Locate the cell with the specified text and output its [x, y] center coordinate. 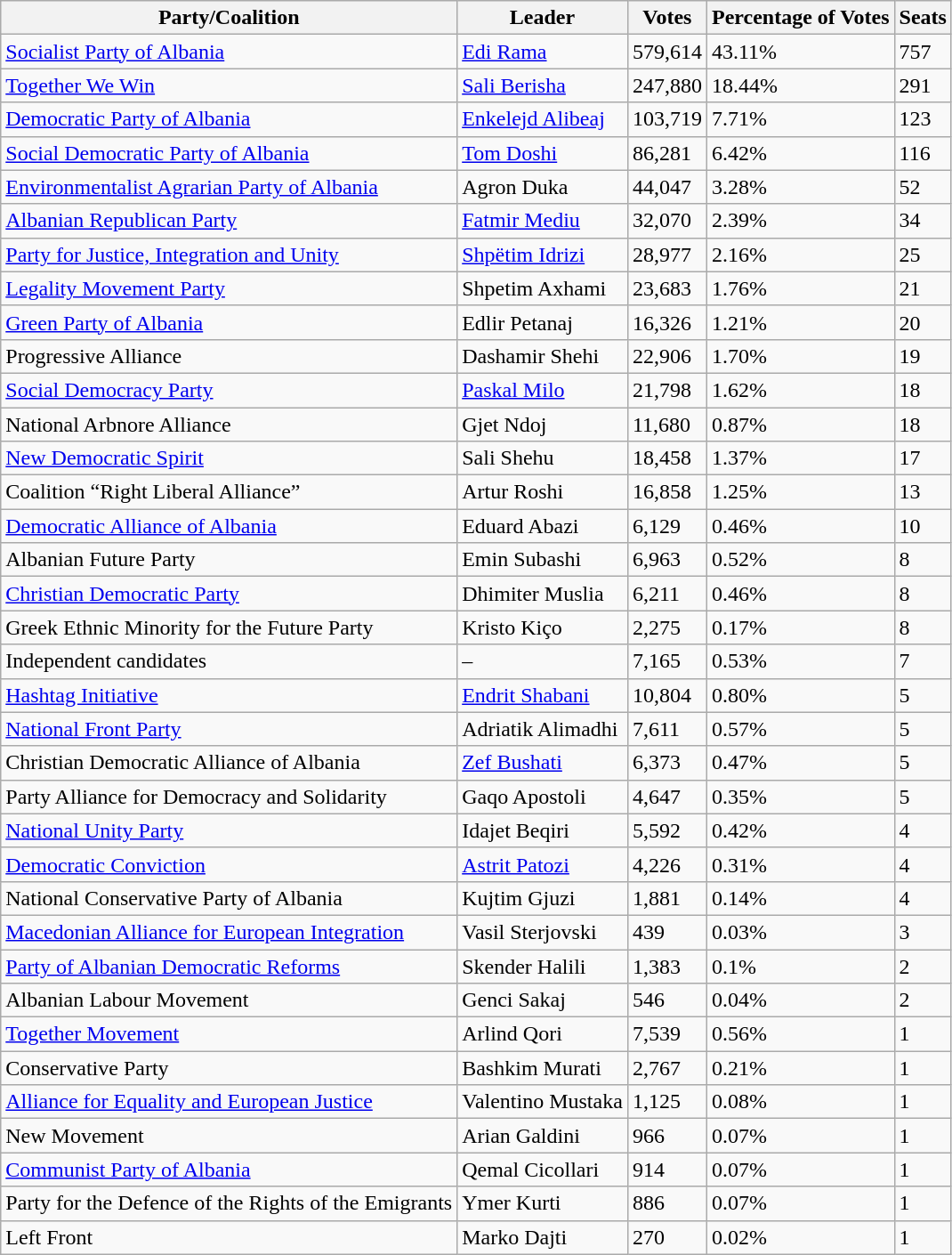
Progressive Alliance [230, 356]
0.17% [801, 627]
Sali Shehu [543, 458]
1.62% [801, 390]
Together We Win [230, 85]
Sali Berisha [543, 85]
22,906 [667, 356]
Ymer Kurti [543, 1203]
2,275 [667, 627]
10,804 [667, 695]
247,880 [667, 85]
Zef Bushati [543, 763]
3 [923, 932]
291 [923, 85]
Green Party of Albania [230, 322]
23,683 [667, 288]
Agron Duka [543, 187]
Christian Democratic Alliance of Albania [230, 763]
21 [923, 288]
1,881 [667, 898]
18.44% [801, 85]
Fatmir Mediu [543, 221]
Democratic Alliance of Albania [230, 526]
1,125 [667, 1102]
Kristo Kiço [543, 627]
5,592 [667, 830]
Adriatik Alimadhi [543, 729]
52 [923, 187]
19 [923, 356]
Tom Doshi [543, 153]
2.16% [801, 255]
0.53% [801, 661]
Edi Rama [543, 52]
Party/Coalition [230, 18]
3.28% [801, 187]
757 [923, 52]
Emin Subashi [543, 560]
7,539 [667, 1034]
1.25% [801, 492]
34 [923, 221]
0.42% [801, 830]
Gjet Ndoj [543, 425]
7,165 [667, 661]
Alliance for Equality and European Justice [230, 1102]
1,383 [667, 966]
11,680 [667, 425]
4,226 [667, 864]
Social Democratic Party of Albania [230, 153]
0.57% [801, 729]
86,281 [667, 153]
270 [667, 1237]
Party for the Defence of the Rights of the Emigrants [230, 1203]
Party of Albanian Democratic Reforms [230, 966]
Seats [923, 18]
Bashkim Murati [543, 1068]
0.1% [801, 966]
13 [923, 492]
1.21% [801, 322]
Gaqo Apostoli [543, 797]
Party Alliance for Democracy and Solidarity [230, 797]
0.47% [801, 763]
43.11% [801, 52]
Hashtag Initiative [230, 695]
Vasil Sterjovski [543, 932]
914 [667, 1170]
0.31% [801, 864]
Votes [667, 18]
44,047 [667, 187]
– [543, 661]
0.08% [801, 1102]
National Arbnore Alliance [230, 425]
7,611 [667, 729]
Arian Galdini [543, 1136]
Dhimiter Muslia [543, 594]
546 [667, 1000]
National Conservative Party of Albania [230, 898]
Astrit Patozi [543, 864]
4,647 [667, 797]
1.37% [801, 458]
Artur Roshi [543, 492]
Marko Dajti [543, 1237]
Kujtim Gjuzi [543, 898]
Eduard Abazi [543, 526]
21,798 [667, 390]
Environmentalist Agrarian Party of Albania [230, 187]
0.02% [801, 1237]
Macedonian Alliance for European Integration [230, 932]
16,326 [667, 322]
New Democratic Spirit [230, 458]
16,858 [667, 492]
Percentage of Votes [801, 18]
10 [923, 526]
Idajet Beqiri [543, 830]
Enkelejd Alibeaj [543, 119]
0.87% [801, 425]
Greek Ethnic Minority for the Future Party [230, 627]
0.04% [801, 1000]
439 [667, 932]
18,458 [667, 458]
Albanian Republican Party [230, 221]
7.71% [801, 119]
103,719 [667, 119]
Dashamir Shehi [543, 356]
Edlir Petanaj [543, 322]
Albanian Future Party [230, 560]
0.80% [801, 695]
0.14% [801, 898]
17 [923, 458]
1.76% [801, 288]
6,963 [667, 560]
6,211 [667, 594]
7 [923, 661]
Qemal Cicollari [543, 1170]
0.56% [801, 1034]
Valentino Mustaka [543, 1102]
20 [923, 322]
1.70% [801, 356]
Albanian Labour Movement [230, 1000]
886 [667, 1203]
Coalition “Right Liberal Alliance” [230, 492]
Shpëtim Idrizi [543, 255]
2,767 [667, 1068]
966 [667, 1136]
National Front Party [230, 729]
Skender Halili [543, 966]
Genci Sakaj [543, 1000]
New Movement [230, 1136]
25 [923, 255]
Left Front [230, 1237]
32,070 [667, 221]
Christian Democratic Party [230, 594]
Conservative Party [230, 1068]
Democratic Conviction [230, 864]
6,373 [667, 763]
Party for Justice, Integration and Unity [230, 255]
0.35% [801, 797]
Endrit Shabani [543, 695]
6.42% [801, 153]
Social Democracy Party [230, 390]
0.21% [801, 1068]
Shpetim Axhami [543, 288]
116 [923, 153]
National Unity Party [230, 830]
6,129 [667, 526]
2.39% [801, 221]
123 [923, 119]
Leader [543, 18]
Socialist Party of Albania [230, 52]
Together Movement [230, 1034]
Democratic Party of Albania [230, 119]
Communist Party of Albania [230, 1170]
Arlind Qori [543, 1034]
0.03% [801, 932]
28,977 [667, 255]
Independent candidates [230, 661]
0.52% [801, 560]
579,614 [667, 52]
Paskal Milo [543, 390]
Legality Movement Party [230, 288]
